Capture the cell that displays the provided text and extract its [x, y] central coordinate. 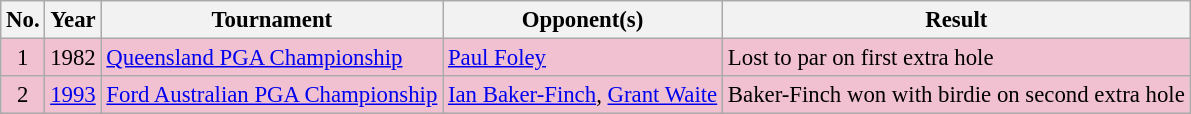
Ford Australian PGA Championship [272, 95]
Lost to par on first extra hole [957, 58]
1 [23, 58]
Paul Foley [583, 58]
Year [73, 20]
2 [23, 95]
Ian Baker-Finch, Grant Waite [583, 95]
Opponent(s) [583, 20]
1993 [73, 95]
Baker-Finch won with birdie on second extra hole [957, 95]
No. [23, 20]
Tournament [272, 20]
Result [957, 20]
1982 [73, 58]
Queensland PGA Championship [272, 58]
